Extract the [x, y] coordinate from the center of the cell holding the provided text.  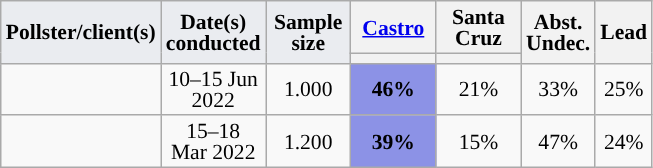
15–18 Mar 2022 [214, 142]
1.000 [308, 89]
1.200 [308, 142]
Santa Cruz [478, 27]
Castro [394, 27]
47% [558, 142]
33% [558, 89]
10–15 Jun 2022 [214, 89]
39% [394, 142]
Abst.Undec. [558, 32]
46% [394, 89]
Samplesize [308, 32]
24% [624, 142]
Date(s)conducted [214, 32]
25% [624, 89]
Lead [624, 32]
Pollster/client(s) [81, 32]
21% [478, 89]
15% [478, 142]
